Scan for the cell matching the given text and deliver its (X, Y) coordinate at center. 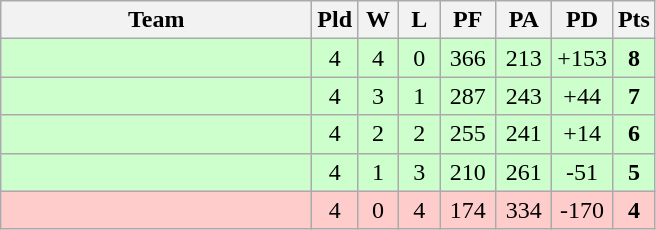
213 (524, 58)
+44 (582, 96)
-170 (582, 210)
PD (582, 20)
334 (524, 210)
Team (156, 20)
287 (468, 96)
W (378, 20)
261 (524, 172)
Pld (335, 20)
5 (634, 172)
+14 (582, 134)
Pts (634, 20)
PF (468, 20)
8 (634, 58)
174 (468, 210)
243 (524, 96)
PA (524, 20)
6 (634, 134)
7 (634, 96)
210 (468, 172)
366 (468, 58)
255 (468, 134)
-51 (582, 172)
241 (524, 134)
+153 (582, 58)
L (420, 20)
